Capture the cell that displays the provided text and extract its [x, y] central coordinate. 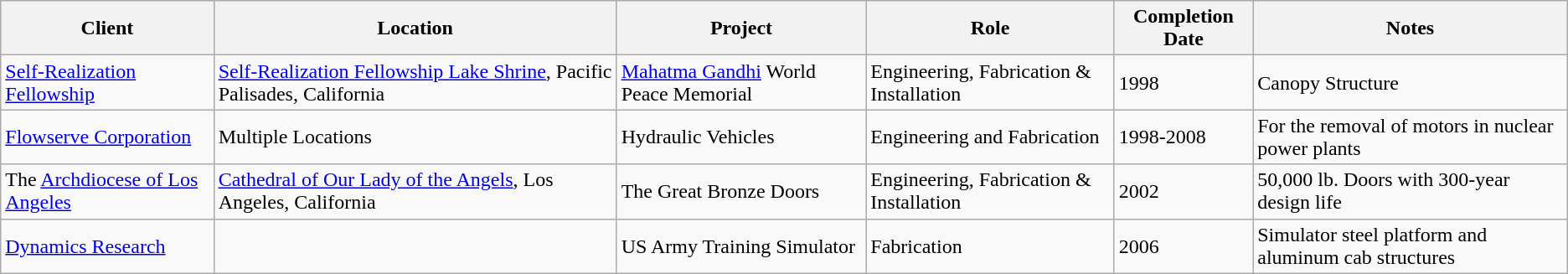
Hydraulic Vehicles [741, 137]
Client [107, 28]
Location [415, 28]
2002 [1183, 191]
US Army Training Simulator [741, 246]
1998 [1183, 82]
Dynamics Research [107, 246]
Multiple Locations [415, 137]
Self-Realization Fellowship [107, 82]
The Archdiocese of Los Angeles [107, 191]
1998-2008 [1183, 137]
Flowserve Corporation [107, 137]
Project [741, 28]
2006 [1183, 246]
Fabrication [990, 246]
For the removal of motors in nuclear power plants [1411, 137]
Mahatma Gandhi World Peace Memorial [741, 82]
Engineering and Fabrication [990, 137]
50,000 lb. Doors with 300-year design life [1411, 191]
Role [990, 28]
Canopy Structure [1411, 82]
Cathedral of Our Lady of the Angels, Los Angeles, California [415, 191]
Simulator steel platform and aluminum cab structures [1411, 246]
The Great Bronze Doors [741, 191]
Notes [1411, 28]
Self-Realization Fellowship Lake Shrine, Pacific Palisades, California [415, 82]
Completion Date [1183, 28]
